From the cell containing the given text, extract its center point as [X, Y] coordinate. 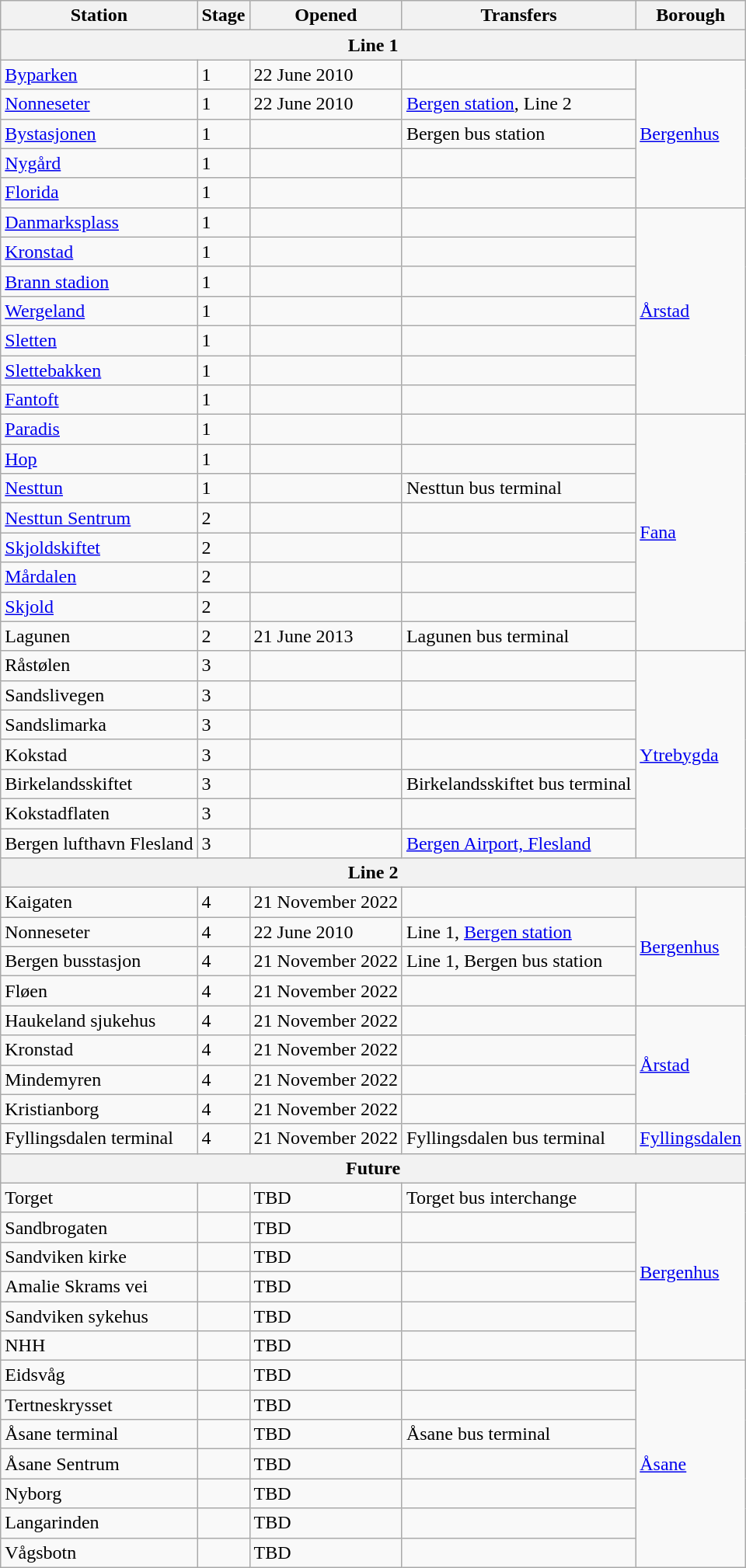
Fyllingsdalen [691, 1139]
Kaigaten [99, 902]
Future [373, 1168]
Sandbrogaten [99, 1227]
Birkelandsskiftet [99, 784]
Eidsvåg [99, 1375]
Råstølen [99, 666]
Sandviken kirke [99, 1257]
Torget [99, 1198]
Torget bus interchange [518, 1198]
21 June 2013 [326, 636]
Transfers [518, 16]
Kokstad [99, 754]
Brann stadion [99, 281]
Nesttun [99, 488]
Åsane Sentrum [99, 1464]
Ytrebygda [691, 754]
Paradis [99, 429]
Bergen busstasjon [99, 961]
Sandslimarka [99, 725]
Kokstadflaten [99, 813]
Åsane bus terminal [518, 1434]
Nesttun bus terminal [518, 488]
Fyllingsdalen terminal [99, 1139]
Åsane [691, 1464]
Line 2 [373, 873]
Station [99, 16]
Sandslivegen [99, 695]
Nesttun Sentrum [99, 518]
Sandviken sykehus [99, 1316]
Florida [99, 193]
Nygård [99, 163]
Mårdalen [99, 577]
Tertneskrysset [99, 1405]
Byparken [99, 75]
Fana [691, 533]
Fløen [99, 991]
Line 1, Bergen bus station [518, 961]
NHH [99, 1346]
Danmarksplass [99, 222]
Amalie Skrams vei [99, 1286]
Åsane terminal [99, 1434]
Haukeland sjukehus [99, 1020]
Bystasjonen [99, 134]
Sletten [99, 340]
Borough [691, 16]
Wergeland [99, 311]
Fantoft [99, 400]
Bergen bus station [518, 134]
Bergen Airport, Flesland [518, 843]
Bergen lufthavn Flesland [99, 843]
Line 1 [373, 45]
Line 1, Bergen station [518, 932]
Slettebakken [99, 370]
Kristianborg [99, 1109]
Opened [326, 16]
Birkelandsskiftet bus terminal [518, 784]
Hop [99, 459]
Lagunen [99, 636]
Mindemyren [99, 1080]
Nyborg [99, 1493]
Fyllingsdalen bus terminal [518, 1139]
Skjold [99, 607]
Skjoldskiftet [99, 548]
Vågsbotn [99, 1552]
Bergen station, Line 2 [518, 104]
Lagunen bus terminal [518, 636]
Stage [224, 16]
Langarinden [99, 1523]
